Return (x, y) of the center of cell containing provided text 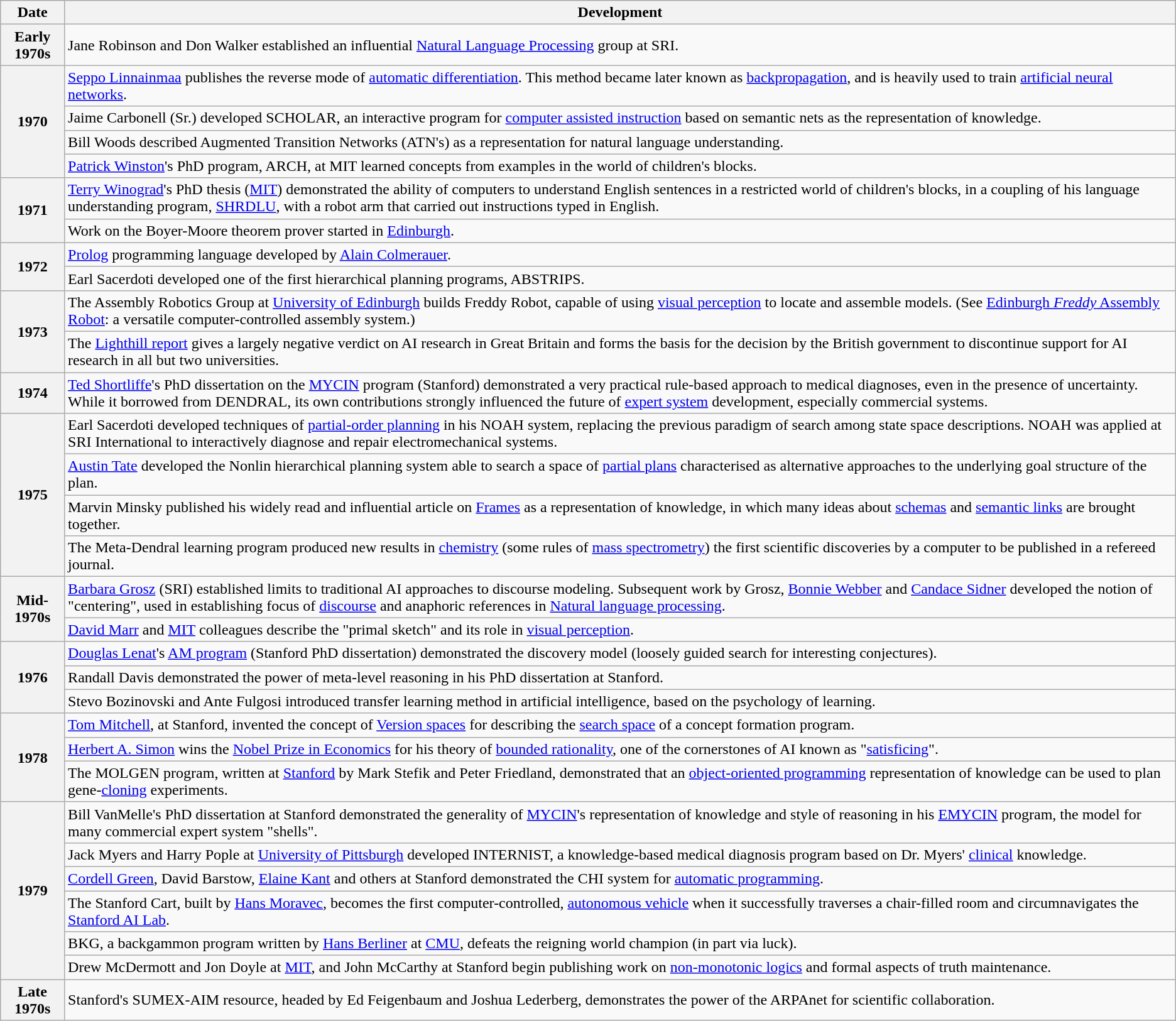
Prolog programming language developed by Alain Colmerauer. (621, 254)
Patrick Winston's PhD program, ARCH, at MIT learned concepts from examples in the world of children's blocks. (621, 166)
David Marr and MIT colleagues describe the "primal sketch" and its role in visual perception. (621, 630)
Cordell Green, David Barstow, Elaine Kant and others at Stanford demonstrated the CHI system for automatic programming. (621, 878)
Late 1970s (33, 1000)
1973 (33, 331)
Development (621, 13)
1970 (33, 122)
1975 (33, 495)
Stanford's SUMEX-AIM resource, headed by Ed Feigenbaum and Joshua Lederberg, demonstrates the power of the ARPAnet for scientific collaboration. (621, 1000)
Stevo Bozinovski and Ante Fulgosi introduced transfer learning method in artificial intelligence, based on the psychology of learning. (621, 701)
1979 (33, 890)
Tom Mitchell, at Stanford, invented the concept of Version spaces for describing the search space of a concept formation program. (621, 725)
1971 (33, 210)
Randall Davis demonstrated the power of meta-level reasoning in his PhD dissertation at Stanford. (621, 677)
1974 (33, 392)
Earl Sacerdoti developed one of the first hierarchical planning programs, ABSTRIPS. (621, 278)
BKG, a backgammon program written by Hans Berliner at CMU, defeats the reigning world champion (in part via luck). (621, 944)
Early 1970s (33, 45)
Mid-1970s (33, 609)
Herbert A. Simon wins the Nobel Prize in Economics for his theory of bounded rationality, one of the cornerstones of AI known as "satisficing". (621, 749)
Bill Woods described Augmented Transition Networks (ATN's) as a representation for natural language understanding. (621, 142)
Jane Robinson and Don Walker established an influential Natural Language Processing group at SRI. (621, 45)
1976 (33, 677)
1978 (33, 758)
Date (33, 13)
Douglas Lenat's AM program (Stanford PhD dissertation) demonstrated the discovery model (loosely guided search for interesting conjectures). (621, 653)
1972 (33, 266)
Work on the Boyer-Moore theorem prover started in Edinburgh. (621, 231)
